Scan for the cell matching the given text and deliver its [X, Y] coordinate at center. 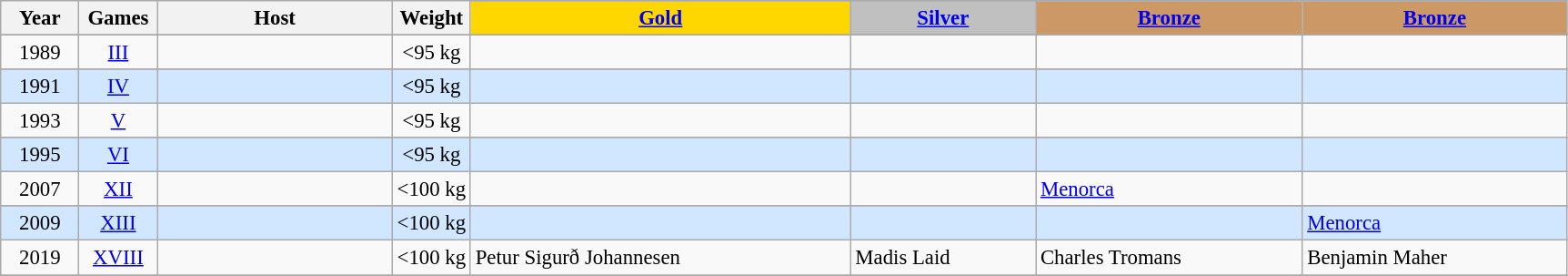
1989 [40, 53]
1991 [40, 87]
2007 [40, 189]
Host [275, 18]
2009 [40, 223]
Weight [431, 18]
XII [118, 189]
Madis Laid [943, 258]
1995 [40, 155]
XIII [118, 223]
Silver [943, 18]
Benjamin Maher [1435, 258]
XVIII [118, 258]
IV [118, 87]
V [118, 121]
Games [118, 18]
Gold [660, 18]
1993 [40, 121]
2019 [40, 258]
Charles Tromans [1170, 258]
Petur Sigurð Johannesen [660, 258]
Year [40, 18]
III [118, 53]
VI [118, 155]
